Return the [X, Y] coordinate for the center point of the cell that contains the specified text.  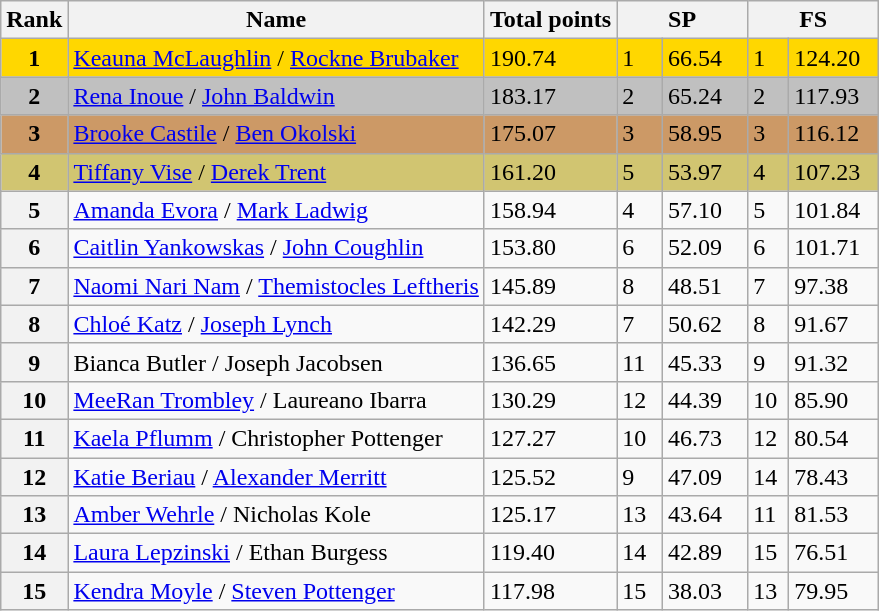
124.20 [834, 58]
44.39 [704, 400]
Bianca Butler / Joseph Jacobsen [276, 362]
Name [276, 20]
SP [682, 20]
80.54 [834, 438]
91.67 [834, 324]
66.54 [704, 58]
117.93 [834, 96]
76.51 [834, 553]
Kaela Pflumm / Christopher Pottenger [276, 438]
53.97 [704, 172]
85.90 [834, 400]
125.52 [550, 477]
58.95 [704, 134]
190.74 [550, 58]
Katie Beriau / Alexander Merritt [276, 477]
127.27 [550, 438]
145.89 [550, 286]
91.32 [834, 362]
Rank [34, 20]
161.20 [550, 172]
Caitlin Yankowskas / John Coughlin [276, 248]
119.40 [550, 553]
116.12 [834, 134]
Rena Inoue / John Baldwin [276, 96]
Kendra Moyle / Steven Pottenger [276, 591]
81.53 [834, 515]
Amanda Evora / Mark Ladwig [276, 210]
183.17 [550, 96]
Total points [550, 20]
65.24 [704, 96]
153.80 [550, 248]
78.43 [834, 477]
Keauna McLaughlin / Rockne Brubaker [276, 58]
136.65 [550, 362]
Naomi Nari Nam / Themistocles Leftheris [276, 286]
57.10 [704, 210]
43.64 [704, 515]
97.38 [834, 286]
52.09 [704, 248]
101.84 [834, 210]
42.89 [704, 553]
175.07 [550, 134]
45.33 [704, 362]
46.73 [704, 438]
48.51 [704, 286]
Tiffany Vise / Derek Trent [276, 172]
117.98 [550, 591]
130.29 [550, 400]
Chloé Katz / Joseph Lynch [276, 324]
FS [814, 20]
Laura Lepzinski / Ethan Burgess [276, 553]
Brooke Castile / Ben Okolski [276, 134]
125.17 [550, 515]
101.71 [834, 248]
MeeRan Trombley / Laureano Ibarra [276, 400]
38.03 [704, 591]
47.09 [704, 477]
79.95 [834, 591]
Amber Wehrle / Nicholas Kole [276, 515]
158.94 [550, 210]
107.23 [834, 172]
50.62 [704, 324]
142.29 [550, 324]
